Find where the given text appears and provide that cell's center as (X, Y) coordinate. 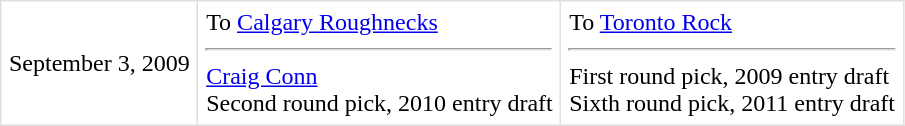
To Calgary RoughnecksCraig ConnSecond round pick, 2010 entry draft (380, 63)
September 3, 2009 (100, 63)
To Toronto Rock First round pick, 2009 entry draftSixth round pick, 2011 entry draft (732, 63)
